Search for the cell housing the specified text and yield its [X, Y] center coordinate. 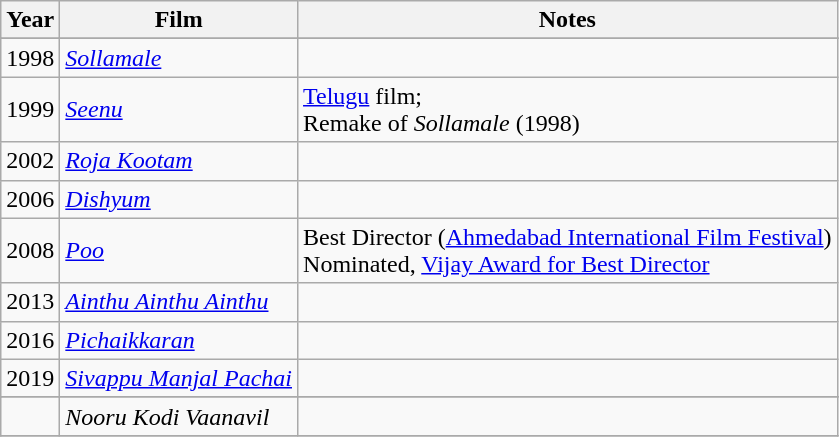
Telugu film;Remake of Sollamale (1998) [568, 110]
2002 [30, 161]
Pichaikkaran [179, 340]
2013 [30, 302]
Notes [568, 20]
2019 [30, 378]
Dishyum [179, 199]
Sollamale [179, 58]
Best Director (Ahmedabad International Film Festival)Nominated, Vijay Award for Best Director [568, 250]
2016 [30, 340]
Poo [179, 250]
Roja Kootam [179, 161]
Nooru Kodi Vaanavil [179, 416]
Seenu [179, 110]
2006 [30, 199]
Ainthu Ainthu Ainthu [179, 302]
1998 [30, 58]
Film [179, 20]
1999 [30, 110]
2008 [30, 250]
Year [30, 20]
Sivappu Manjal Pachai [179, 378]
